Extract the [X, Y] coordinate from the center of the cell holding the provided text.  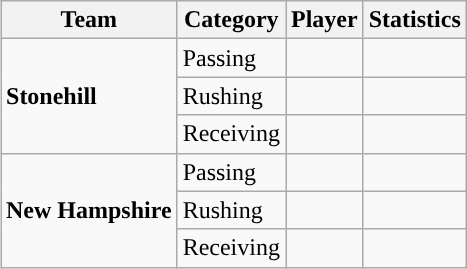
Team [88, 20]
Stonehill [88, 96]
New Hampshire [88, 210]
Player [325, 20]
Category [231, 20]
Statistics [414, 20]
